Detect which cell encompasses the target text, then output its (x, y) center coordinate. 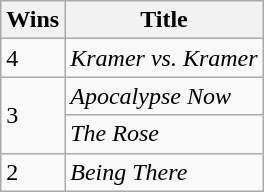
4 (33, 58)
Kramer vs. Kramer (164, 58)
Being There (164, 172)
Title (164, 20)
2 (33, 172)
Apocalypse Now (164, 96)
Wins (33, 20)
3 (33, 115)
The Rose (164, 134)
